Provide the (X, Y) coordinate of the cell's center where the given text is located.  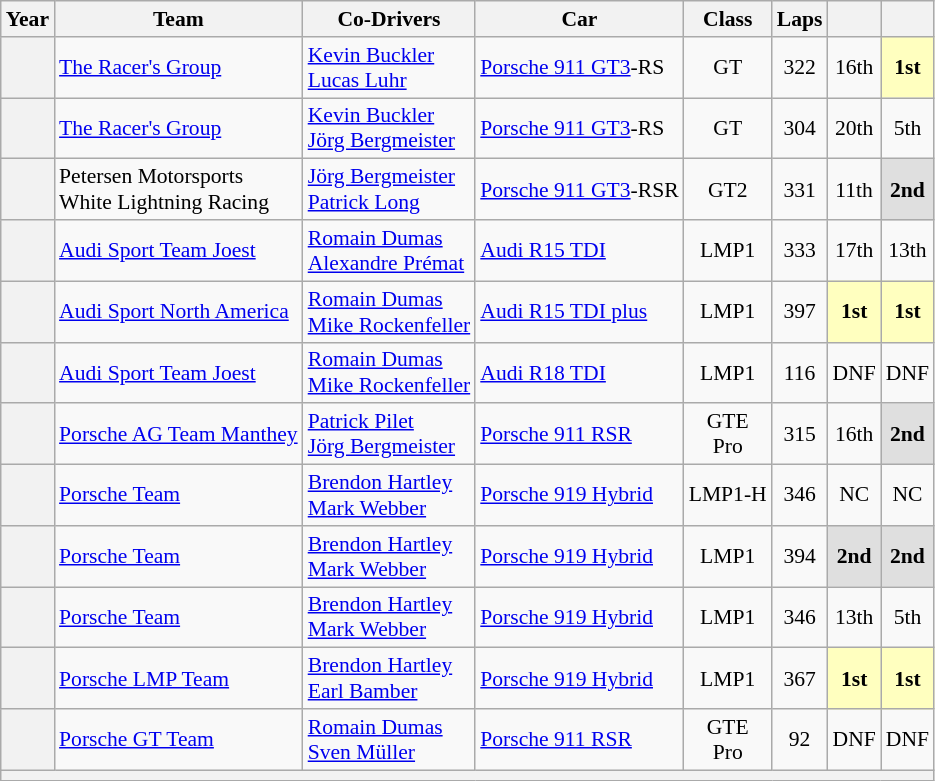
Jörg Bergmeister Patrick Long (390, 190)
Laps (800, 19)
Audi Sport North America (178, 312)
333 (800, 250)
Year (28, 19)
Brendon Hartley Earl Bamber (390, 678)
Porsche LMP Team (178, 678)
Patrick Pilet Jörg Bergmeister (390, 434)
322 (800, 68)
Porsche AG Team Manthey (178, 434)
315 (800, 434)
Co-Drivers (390, 19)
Class (728, 19)
Porsche 911 GT3-RSR (579, 190)
Audi R15 TDI (579, 250)
367 (800, 678)
331 (800, 190)
304 (800, 128)
Audi R15 TDI plus (579, 312)
11th (854, 190)
92 (800, 740)
GT2 (728, 190)
116 (800, 372)
17th (854, 250)
Audi R18 TDI (579, 372)
394 (800, 556)
Car (579, 19)
Romain Dumas Alexandre Prémat (390, 250)
397 (800, 312)
Romain Dumas Sven Müller (390, 740)
Kevin Buckler Jörg Bergmeister (390, 128)
Porsche GT Team (178, 740)
20th (854, 128)
LMP1-H (728, 496)
Petersen Motorsports White Lightning Racing (178, 190)
Team (178, 19)
Kevin Buckler Lucas Luhr (390, 68)
